Scan for the cell matching the given text and deliver its [x, y] coordinate at center. 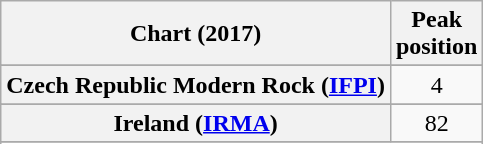
Czech Republic Modern Rock (IFPI) [196, 85]
4 [436, 85]
Peakposition [436, 34]
82 [436, 123]
Ireland (IRMA) [196, 123]
Chart (2017) [196, 34]
